Scan for the cell matching the given text and deliver its (x, y) coordinate at center. 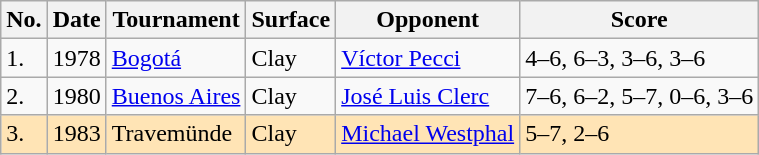
1. (24, 58)
2. (24, 96)
Víctor Pecci (428, 58)
1980 (76, 96)
No. (24, 20)
3. (24, 134)
1978 (76, 58)
José Luis Clerc (428, 96)
Date (76, 20)
5–7, 2–6 (640, 134)
Bogotá (176, 58)
1983 (76, 134)
Tournament (176, 20)
Surface (291, 20)
Michael Westphal (428, 134)
Score (640, 20)
7–6, 6–2, 5–7, 0–6, 3–6 (640, 96)
4–6, 6–3, 3–6, 3–6 (640, 58)
Buenos Aires (176, 96)
Travemünde (176, 134)
Opponent (428, 20)
